Pinpoint the cell where the given text exists, returning its (x, y) midpoint coordinate. 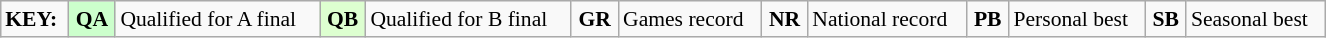
Qualified for A final (218, 19)
Qualified for B final (468, 19)
SB (1166, 19)
PB (988, 19)
National record (887, 19)
GR (594, 19)
QB (342, 19)
NR (784, 19)
KEY: (34, 19)
Personal best (1076, 19)
Games record (690, 19)
Seasonal best (1256, 19)
QA (92, 19)
